Provide the (X, Y) coordinate of the cell's center where the given text is located.  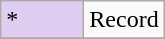
* (42, 20)
Record (124, 20)
